For the text-containing cell, return its midpoint in [x, y] coordinate format. 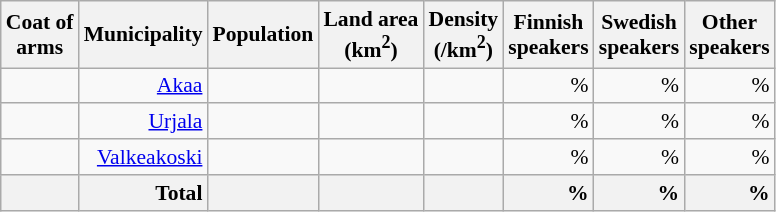
Otherspeakers [729, 34]
Density(/km2) [463, 34]
Coat ofarms [40, 34]
Akaa [144, 86]
Valkeakoski [144, 157]
Total [144, 193]
Population [262, 34]
Swedishspeakers [639, 34]
Municipality [144, 34]
Land area(km2) [370, 34]
Urjala [144, 122]
Finnishspeakers [548, 34]
